Identify which cell holds the provided text, then report its (x, y) central coordinate. 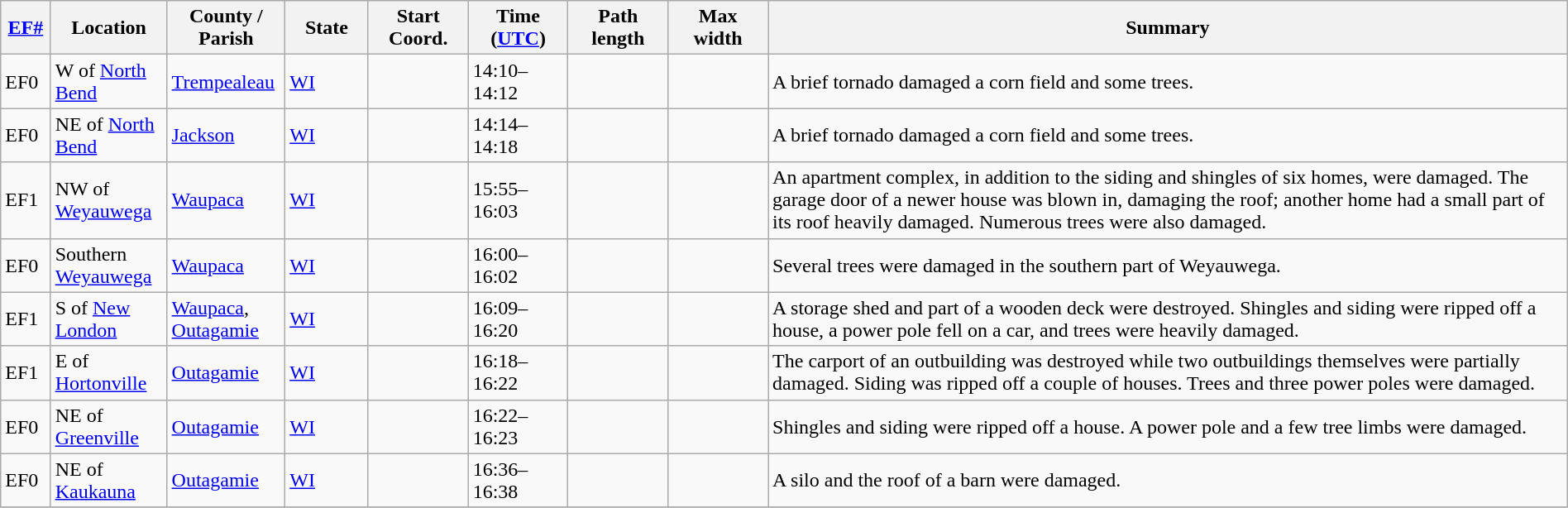
NE of North Bend (109, 136)
W of North Bend (109, 81)
15:55–16:03 (518, 200)
16:36–16:38 (518, 480)
Shingles and siding were ripped off a house. A power pole and a few tree limbs were damaged. (1168, 427)
16:18–16:22 (518, 372)
County / Parish (227, 28)
Waupaca, Outagamie (227, 319)
E of Hortonville (109, 372)
16:00–16:02 (518, 265)
Southern Weyauwega (109, 265)
Max width (718, 28)
16:22–16:23 (518, 427)
NE of Kaukauna (109, 480)
NW of Weyauwega (109, 200)
16:09–16:20 (518, 319)
EF# (26, 28)
Time (UTC) (518, 28)
Path length (619, 28)
A silo and the roof of a barn were damaged. (1168, 480)
State (327, 28)
Several trees were damaged in the southern part of Weyauwega. (1168, 265)
S of New London (109, 319)
Start Coord. (418, 28)
Jackson (227, 136)
Trempealeau (227, 81)
14:14–14:18 (518, 136)
NE of Greenville (109, 427)
Location (109, 28)
14:10–14:12 (518, 81)
Summary (1168, 28)
